Determine the (X, Y) coordinate at the center of the cell enclosing the given text.  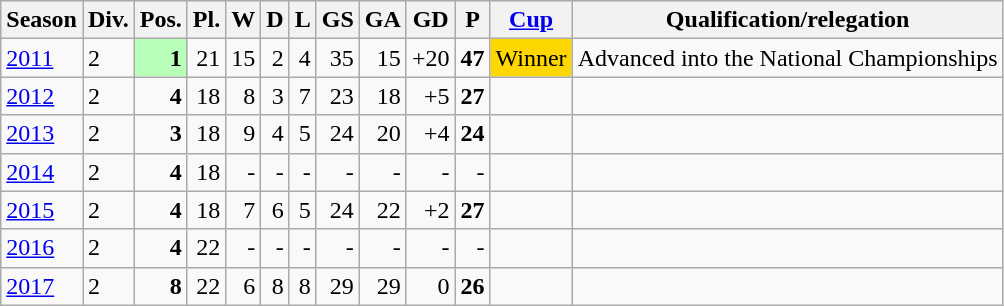
Pos. (160, 20)
35 (338, 58)
+20 (430, 58)
Winner (531, 58)
Cup (531, 20)
21 (206, 58)
0 (430, 286)
2012 (42, 96)
1 (160, 58)
GS (338, 20)
2017 (42, 286)
Div. (108, 20)
9 (244, 134)
2013 (42, 134)
Season (42, 20)
2014 (42, 172)
+5 (430, 96)
2016 (42, 248)
GD (430, 20)
26 (472, 286)
P (472, 20)
47 (472, 58)
Advanced into the National Championships (788, 58)
20 (382, 134)
2015 (42, 210)
2011 (42, 58)
23 (338, 96)
Qualification/relegation (788, 20)
L (302, 20)
+4 (430, 134)
D (275, 20)
+2 (430, 210)
W (244, 20)
Pl. (206, 20)
GA (382, 20)
